Find where the given text appears and provide that cell's center as [x, y] coordinate. 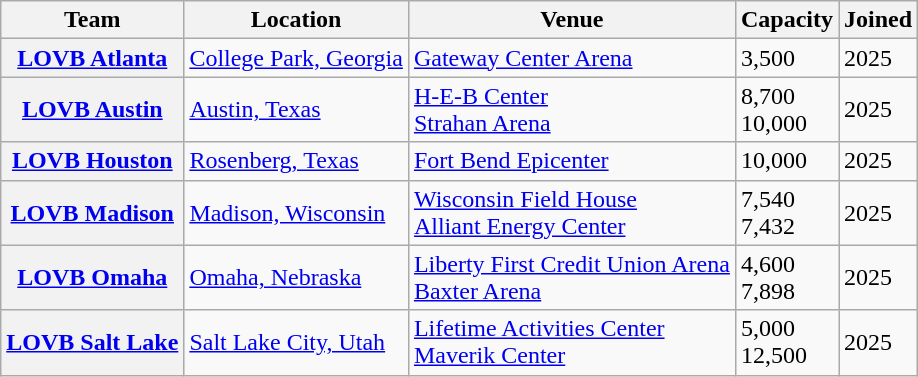
8,70010,000 [786, 110]
Location [296, 20]
Salt Lake City, Utah [296, 342]
3,500 [786, 58]
Austin, Texas [296, 110]
Fort Bend Epicenter [572, 161]
Madison, Wisconsin [296, 212]
LOVB Houston [92, 161]
Team [92, 20]
LOVB Atlanta [92, 58]
LOVB Salt Lake [92, 342]
College Park, Georgia [296, 58]
Wisconsin Field HouseAlliant Energy Center [572, 212]
Omaha, Nebraska [296, 278]
LOVB Austin [92, 110]
LOVB Omaha [92, 278]
Rosenberg, Texas [296, 161]
Gateway Center Arena [572, 58]
Capacity [786, 20]
H-E-B CenterStrahan Arena [572, 110]
10,000 [786, 161]
4,6007,898 [786, 278]
Liberty First Credit Union ArenaBaxter Arena [572, 278]
Venue [572, 20]
LOVB Madison [92, 212]
Lifetime Activities CenterMaverik Center [572, 342]
5,00012,500 [786, 342]
Joined [878, 20]
7,5407,432 [786, 212]
